Pinpoint the cell where the given text exists, returning its (x, y) midpoint coordinate. 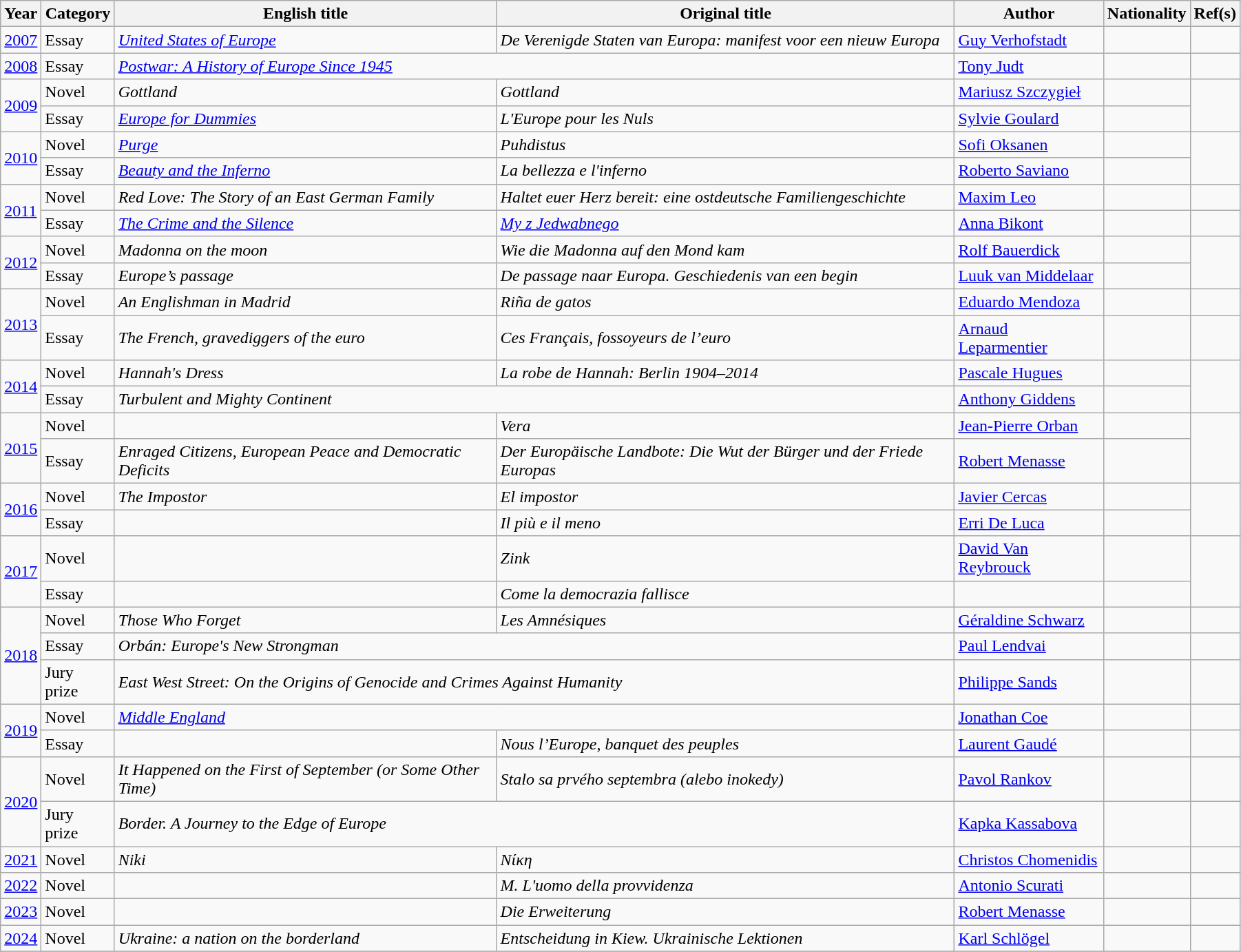
Kapka Kassabova (1029, 824)
2019 (21, 730)
Hannah's Dress (306, 373)
Der Europäische Landbote: Die Wut der Bürger und der Friede Europas (726, 462)
2007 (21, 40)
Anna Bikont (1029, 223)
Orbán: Europe's New Strongman (534, 646)
Jonathan Coe (1029, 717)
Philippe Sands (1029, 682)
2024 (21, 938)
Enraged Citizens, European Peace and Democratic Deficits (306, 462)
2023 (21, 912)
De Verenigde Staten van Europa: manifest voor een nieuw Europa (726, 40)
2014 (21, 386)
Niki (306, 859)
2012 (21, 262)
An Englishman in Madrid (306, 302)
Category (78, 14)
Il più e il meno (726, 523)
Les Amnésiques (726, 620)
Die Erweiterung (726, 912)
2022 (21, 886)
Luuk van Middelaar (1029, 276)
The Impostor (306, 497)
East West Street: On the Origins of Genocide and Crimes Against Humanity (534, 682)
The French, gravediggers of the euro (306, 338)
Zink (726, 558)
Madonna on the moon (306, 249)
Roberto Saviano (1029, 171)
2021 (21, 859)
Middle England (534, 717)
2008 (21, 66)
Sylvie Goulard (1029, 118)
2016 (21, 510)
Beauty and the Inferno (306, 171)
Postwar: A History of Europe Since 1945 (534, 66)
United States of Europe (306, 40)
Ukraine: a nation on the borderland (306, 938)
El impostor (726, 497)
Puhdistus (726, 145)
Rolf Bauerdick (1029, 249)
Riña de gatos (726, 302)
2011 (21, 210)
Sofi Oksanen (1029, 145)
Géraldine Schwarz (1029, 620)
English title (306, 14)
Author (1029, 14)
Vera (726, 426)
Eduardo Mendoza (1029, 302)
Ces Français, fossoyeurs de l’euro (726, 338)
The Crime and the Silence (306, 223)
Laurent Gaudé (1029, 743)
Haltet euer Herz bereit: eine ostdeutsche Familiengeschichte (726, 197)
It Happened on the First of September (or Some Other Time) (306, 778)
Red Love: The Story of an East German Family (306, 197)
Jean-Pierre Orban (1029, 426)
2020 (21, 801)
Entscheidung in Kiew. Ukrainische Lektionen (726, 938)
Original title (726, 14)
2018 (21, 656)
Karl Schlögel (1029, 938)
Paul Lendvai (1029, 646)
Christos Chomenidis (1029, 859)
Europe for Dummies (306, 118)
Year (21, 14)
La bellezza e l'inferno (726, 171)
Maxim Leo (1029, 197)
2015 (21, 448)
Pascale Hugues (1029, 373)
2017 (21, 572)
2013 (21, 324)
Javier Cercas (1029, 497)
2009 (21, 105)
Arnaud Leparmentier (1029, 338)
Tony Judt (1029, 66)
Those Who Forget (306, 620)
Antonio Scurati (1029, 886)
Erri De Luca (1029, 523)
Nationality (1147, 14)
2010 (21, 158)
M. L'uomo della provvidenza (726, 886)
Pavol Rankov (1029, 778)
Anthony Giddens (1029, 400)
La robe de Hannah: Berlin 1904–2014 (726, 373)
Νίκη (726, 859)
Nous l’Europe, banquet des peuples (726, 743)
Come la democrazia fallisce (726, 594)
De passage naar Europa. Geschiedenis van een begin (726, 276)
Wie die Madonna auf den Mond kam (726, 249)
Ref(s) (1215, 14)
L'Europe pour les Nuls (726, 118)
Europe’s passage (306, 276)
My z Jedwabnego (726, 223)
Turbulent and Mighty Continent (534, 400)
Guy Verhofstadt (1029, 40)
Mariusz Szczygieł (1029, 92)
Stalo sa prvého septembra (alebo inokedy) (726, 778)
Border. A Journey to the Edge of Europe (534, 824)
David Van Reybrouck (1029, 558)
Purge (306, 145)
